Pinpoint the cell where the given text exists, returning its [X, Y] midpoint coordinate. 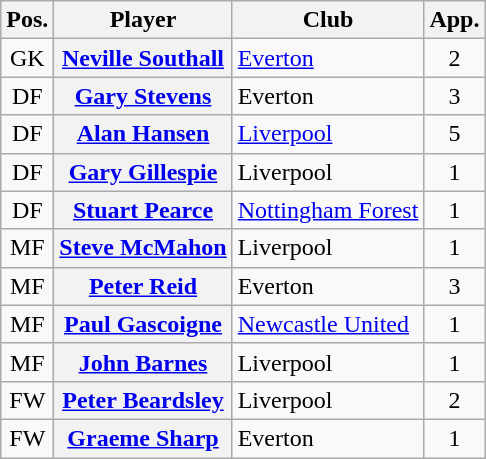
Gary Stevens [143, 96]
Neville Southall [143, 58]
Peter Reid [143, 286]
Player [143, 20]
Newcastle United [328, 324]
Steve McMahon [143, 248]
Alan Hansen [143, 134]
Paul Gascoigne [143, 324]
Pos. [28, 20]
5 [454, 134]
Nottingham Forest [328, 210]
Club [328, 20]
Graeme Sharp [143, 438]
GK [28, 58]
Peter Beardsley [143, 400]
App. [454, 20]
Stuart Pearce [143, 210]
John Barnes [143, 362]
Gary Gillespie [143, 172]
